From the cell containing the given text, extract its center point as [x, y] coordinate. 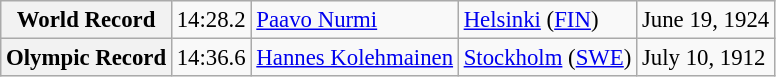
June 19, 1924 [706, 20]
14:28.2 [211, 20]
14:36.6 [211, 58]
July 10, 1912 [706, 58]
Paavo Nurmi [354, 20]
World Record [86, 20]
Hannes Kolehmainen [354, 58]
Olympic Record [86, 58]
Stockholm (SWE) [547, 58]
Helsinki (FIN) [547, 20]
